Identify which cell holds the provided text, then report its (x, y) central coordinate. 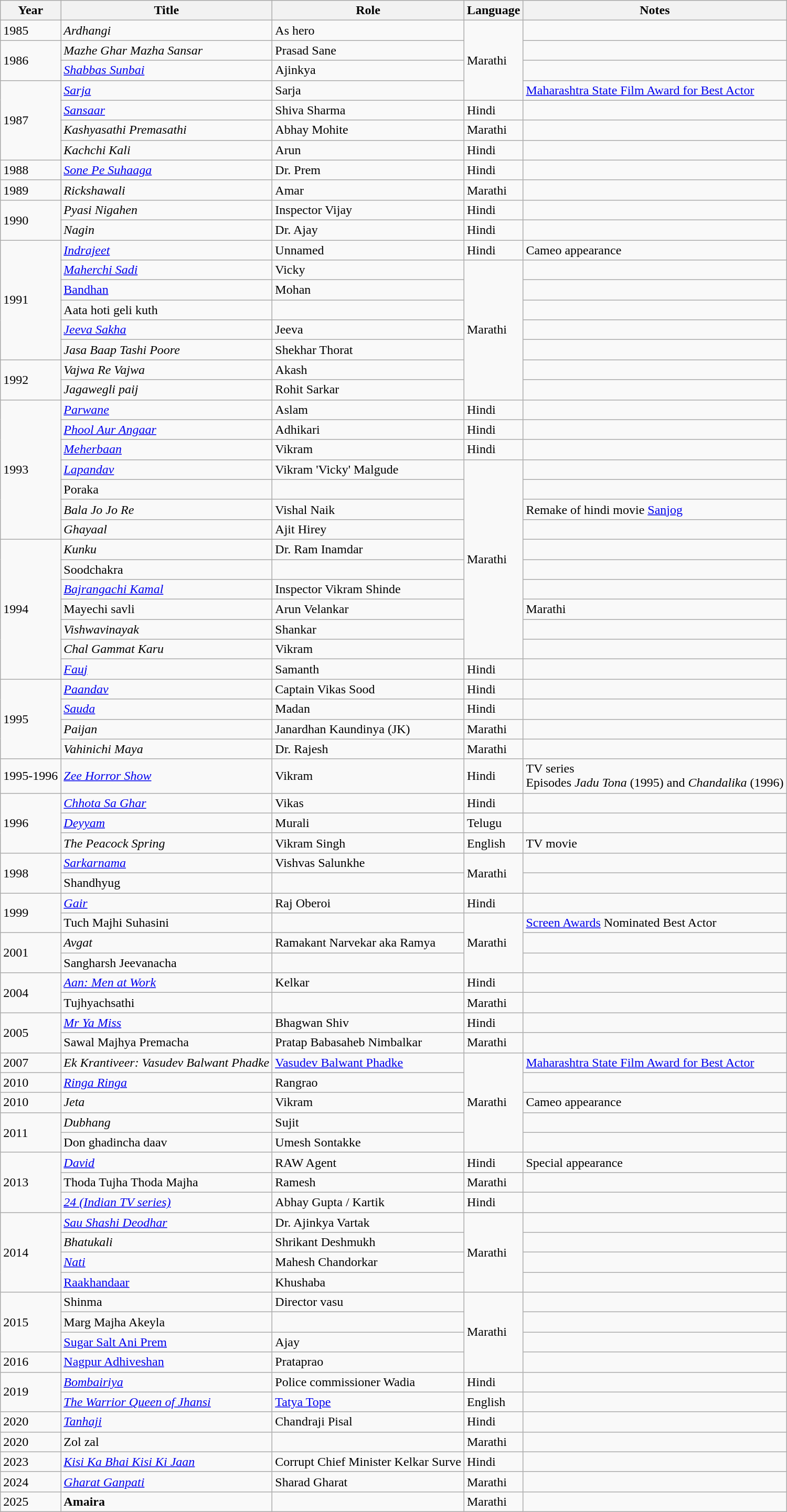
Chandraji Pisal (368, 1422)
Title (167, 10)
1999 (30, 913)
Inspector Vijay (368, 210)
Jasa Baap Tashi Poore (167, 350)
1996 (30, 823)
Shekhar Thorat (368, 350)
2001 (30, 953)
Raakhandaar (167, 1282)
Unnamed (368, 250)
Director vasu (368, 1302)
Avgat (167, 943)
Vikas (368, 803)
Nati (167, 1262)
Year (30, 10)
Shandhyug (167, 883)
Vahinichi Maya (167, 749)
24 (Indian TV series) (167, 1202)
Don ghadincha daav (167, 1142)
Vajwa Re Vajwa (167, 370)
Telugu (493, 823)
Dubhang (167, 1122)
Bandhan (167, 290)
2023 (30, 1462)
1991 (30, 300)
Meherbaan (167, 449)
Sansaar (167, 110)
Dr. Ajinkya Vartak (368, 1223)
Bajrangachi Kamal (167, 589)
Vikram Singh (368, 843)
The Warrior Queen of Jhansi (167, 1402)
2004 (30, 993)
Pyasi Nigahen (167, 210)
2024 (30, 1482)
Umesh Sontakke (368, 1142)
1995-1996 (30, 776)
Vishal Naik (368, 509)
1987 (30, 120)
Rangrao (368, 1082)
Vicky (368, 270)
Aslam (368, 410)
Prataprao (368, 1362)
Parwane (167, 410)
Jeeva Sakha (167, 330)
Chal Gammat Karu (167, 649)
Madan (368, 709)
Dr. Ram Inamdar (368, 549)
Ek Krantiveer: Vasudev Balwant Phadke (167, 1063)
Tatya Tope (368, 1402)
1994 (30, 609)
Ramesh (368, 1182)
1992 (30, 380)
Jagawegli paij (167, 390)
1998 (30, 873)
Remake of hindi movie Sanjog (655, 509)
Shrikant Deshmukh (368, 1242)
Sau Shashi Deodhar (167, 1223)
Ajit Hirey (368, 529)
Bala Jo Jo Re (167, 509)
Zee Horror Show (167, 776)
Dr. Rajesh (368, 749)
1988 (30, 170)
Vishwavinayak (167, 629)
2016 (30, 1362)
Tanhaji (167, 1422)
Rohit Sarkar (368, 390)
Vikram 'Vicky' Malgude (368, 469)
Kelkar (368, 983)
Mayechi savli (167, 609)
Kachchi Kali (167, 150)
Prasad Sane (368, 50)
Maherchi Sadi (167, 270)
Shiva Sharma (368, 110)
Bhagwan Shiv (368, 1023)
Amar (368, 190)
Deyyam (167, 823)
Aata hoti geli kuth (167, 310)
Vishvas Salunkhe (368, 863)
2015 (30, 1322)
Janardhan Kaundinya (JK) (368, 729)
Sangharsh Jeevanacha (167, 963)
Fauj (167, 669)
Inspector Vikram Shinde (368, 589)
Zol zal (167, 1442)
Abhay Mohite (368, 130)
1995 (30, 719)
Khushaba (368, 1282)
Sujit (368, 1122)
Nagin (167, 230)
David (167, 1162)
Akash (368, 370)
Shinma (167, 1302)
Phool Aur Angaar (167, 430)
Ramakant Narvekar aka Ramya (368, 943)
Mazhe Ghar Mazha Sansar (167, 50)
Sauda (167, 709)
Ringa Ringa (167, 1082)
Vasudev Balwant Phadke (368, 1063)
2007 (30, 1063)
Adhikari (368, 430)
Kunku (167, 549)
Role (368, 10)
Marg Majha Akeyla (167, 1322)
Sarkarnama (167, 863)
Poraka (167, 489)
Sharad Gharat (368, 1482)
Bhatukali (167, 1242)
Kashyasathi Premasathi (167, 130)
Murali (368, 823)
1986 (30, 60)
Tujhyachsathi (167, 1003)
Gair (167, 903)
TV movie (655, 843)
RAW Agent (368, 1162)
Aan: Men at Work (167, 983)
1989 (30, 190)
Captain Vikas Sood (368, 689)
Paandav (167, 689)
Notes (655, 10)
Indrajeet (167, 250)
Sone Pe Suhaaga (167, 170)
Chhota Sa Ghar (167, 803)
Lapandav (167, 469)
Ajinkya (368, 70)
Dr. Ajay (368, 230)
Jeta (167, 1102)
Abhay Gupta / Kartik (368, 1202)
Shankar (368, 629)
Samanth (368, 669)
Amaira (167, 1502)
1993 (30, 469)
Arun (368, 150)
Corrupt Chief Minister Kelkar Surve (368, 1462)
1990 (30, 220)
Gharat Ganpati (167, 1482)
1985 (30, 30)
TV series Episodes Jadu Tona (1995) and Chandalika (1996) (655, 776)
Soodchakra (167, 569)
2011 (30, 1132)
Mr Ya Miss (167, 1023)
2025 (30, 1502)
Mahesh Chandorkar (368, 1262)
Tuch Majhi Suhasini (167, 923)
Raj Oberoi (368, 903)
Shabbas Sunbai (167, 70)
Thoda Tujha Thoda Majha (167, 1182)
Jeeva (368, 330)
Rickshawali (167, 190)
Special appearance (655, 1162)
Police commissioner Wadia (368, 1382)
2019 (30, 1392)
2005 (30, 1033)
Sugar Salt Ani Prem (167, 1342)
2014 (30, 1252)
Pratap Babasaheb Nimbalkar (368, 1043)
Ghayaal (167, 529)
Kisi Ka Bhai Kisi Ki Jaan (167, 1462)
The Peacock Spring (167, 843)
Arun Velankar (368, 609)
Language (493, 10)
Bombairiya (167, 1382)
Ardhangi (167, 30)
2013 (30, 1182)
As hero (368, 30)
Paijan (167, 729)
Mohan (368, 290)
Dr. Prem (368, 170)
Nagpur Adhiveshan (167, 1362)
Sawal Majhya Premacha (167, 1043)
Screen Awards Nominated Best Actor (655, 923)
Ajay (368, 1342)
